For the text-containing cell, return its midpoint in (x, y) coordinate format. 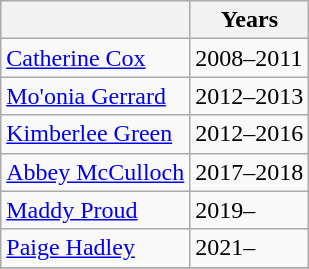
Abbey McCulloch (96, 172)
Mo'onia Gerrard (96, 96)
Catherine Cox (96, 58)
Paige Hadley (96, 248)
2012–2016 (250, 134)
2021– (250, 248)
2017–2018 (250, 172)
Maddy Proud (96, 210)
Kimberlee Green (96, 134)
Years (250, 20)
2008–2011 (250, 58)
2012–2013 (250, 96)
2019– (250, 210)
